Scan for the cell matching the given text and deliver its [x, y] coordinate at center. 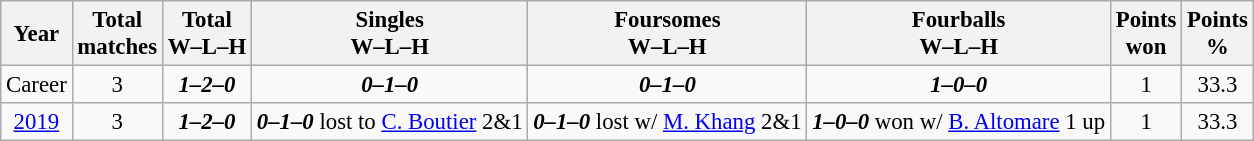
SinglesW–L–H [389, 34]
Totalmatches [117, 34]
1–0–0 won w/ B. Altomare 1 up [959, 122]
Pointswon [1146, 34]
Points% [1218, 34]
FourballsW–L–H [959, 34]
0–1–0 lost to C. Boutier 2&1 [389, 122]
0–1–0 lost w/ M. Khang 2&1 [668, 122]
FoursomesW–L–H [668, 34]
Year [36, 34]
TotalW–L–H [206, 34]
2019 [36, 122]
1–0–0 [959, 85]
Career [36, 85]
